Determine the (X, Y) coordinate at the center of the cell enclosing the given text.  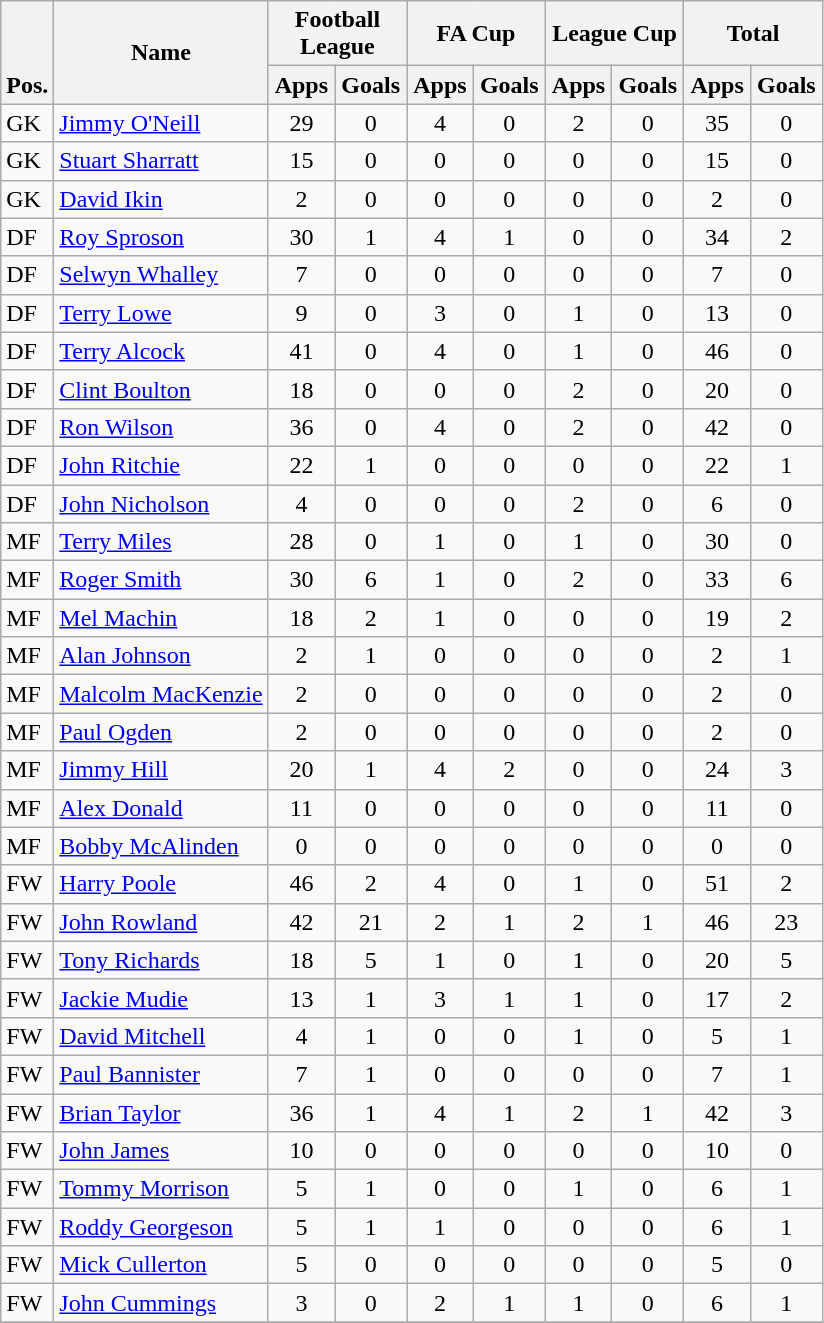
Name (161, 52)
24 (718, 770)
David Mitchell (161, 1036)
Terry Miles (161, 542)
35 (718, 123)
Jimmy O'Neill (161, 123)
David Ikin (161, 199)
John Cummings (161, 1303)
John Ritchie (161, 465)
23 (786, 922)
Pos. (28, 52)
Malcolm MacKenzie (161, 694)
29 (302, 123)
John Nicholson (161, 503)
41 (302, 351)
19 (718, 618)
Roger Smith (161, 580)
Jimmy Hill (161, 770)
21 (371, 922)
9 (302, 313)
Bobby McAlinden (161, 846)
Mel Machin (161, 618)
Alex Donald (161, 808)
Ron Wilson (161, 427)
Roy Sproson (161, 237)
Roddy Georgeson (161, 1227)
Mick Cullerton (161, 1265)
Brian Taylor (161, 1113)
34 (718, 237)
28 (302, 542)
League Cup (614, 34)
Stuart Sharratt (161, 161)
51 (718, 884)
Tony Richards (161, 960)
FA Cup (476, 34)
Tommy Morrison (161, 1189)
33 (718, 580)
John Rowland (161, 922)
Paul Ogden (161, 732)
17 (718, 998)
Paul Bannister (161, 1074)
Jackie Mudie (161, 998)
Clint Boulton (161, 389)
Terry Alcock (161, 351)
Terry Lowe (161, 313)
Alan Johnson (161, 656)
John James (161, 1151)
Total (754, 34)
Selwyn Whalley (161, 275)
Football League (338, 34)
Harry Poole (161, 884)
